For the text-containing cell, return its midpoint in (x, y) coordinate format. 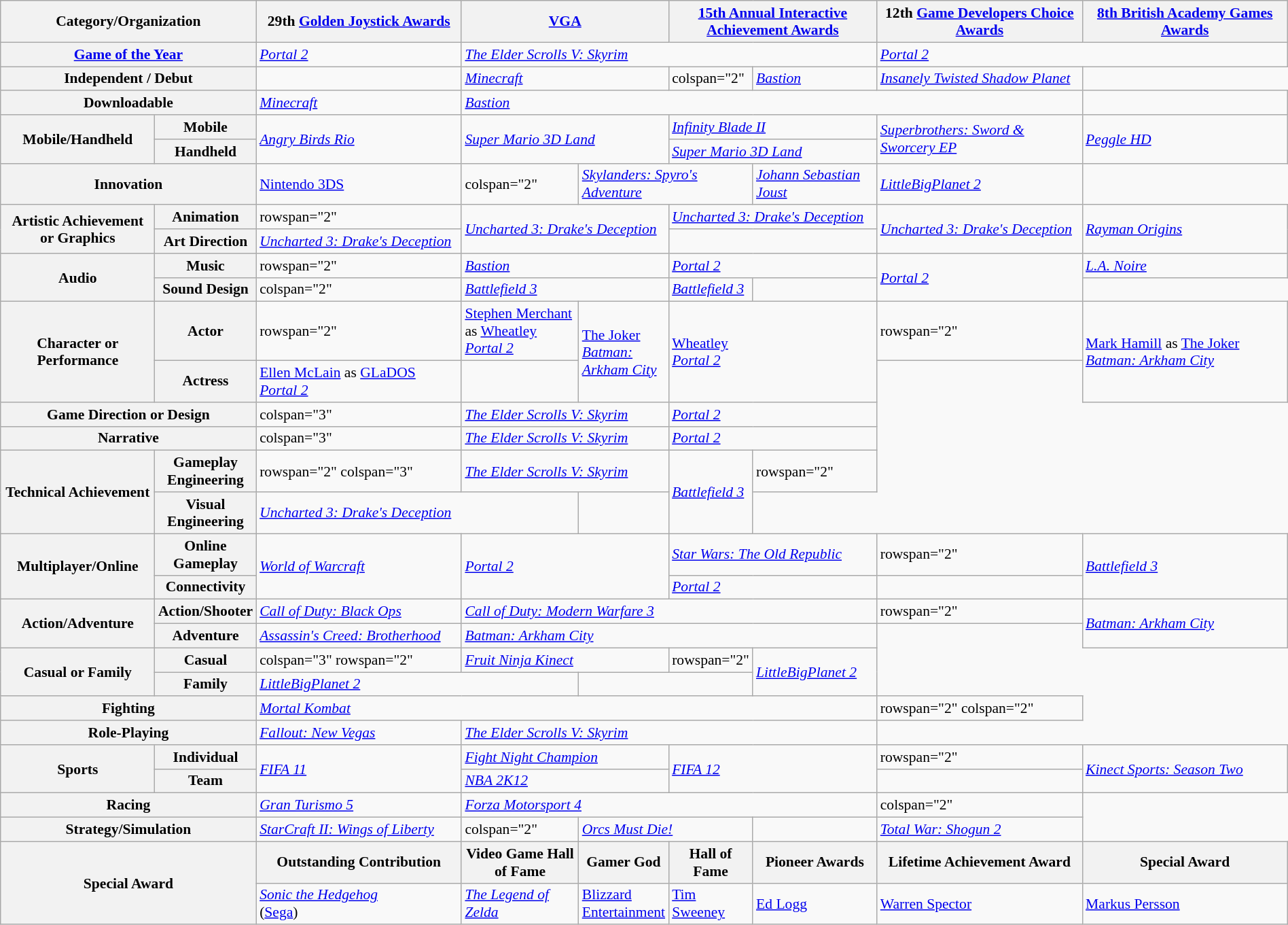
Ed Logg (815, 904)
The JokerBatman: Arkham City (624, 352)
colspan="3" rowspan="2" (359, 660)
Mobile (205, 127)
Game of the Year (128, 54)
Casual (205, 660)
Strategy/Simulation (128, 829)
Johann Sebastian Joust (815, 184)
StarCraft II: Wings of Liberty (359, 829)
Music (205, 265)
Peggle HD (1185, 139)
12th Game Developers Choice Awards (980, 22)
15th Annual Interactive Achievement Awards (773, 22)
Gamer God (624, 862)
Fight Night Champion (565, 756)
Lifetime Achievement Award (980, 862)
Animation (205, 217)
Orcs Must Die! (666, 829)
NBA 2K12 (565, 781)
Hall of Fame (711, 862)
Visual Engineering (205, 512)
Casual or Family (77, 671)
Nintendo 3DS (359, 184)
Action/Adventure (77, 624)
Artistic Achievementor Graphics (77, 228)
Role-Playing (128, 733)
rowspan="2" colspan="3" (359, 472)
Audio (77, 277)
Gran Turismo 5 (359, 805)
Kinect Sports: Season Two (1185, 768)
Independent / Debut (128, 79)
Video Game Hall of Fame (520, 862)
Rayman Origins (1185, 228)
Ellen McLain as GLaDOSPortal 2 (359, 381)
Adventure (205, 635)
Category/Organization (128, 22)
29th Golden Joystick Awards (359, 22)
Outstanding Contribution (359, 862)
Sports (77, 768)
FIFA 11 (359, 768)
Downloadable (128, 103)
Multiplayer/Online (77, 567)
Pioneer Awards (815, 862)
Connectivity (205, 587)
8th British Academy Games Awards (1185, 22)
World of Warcraft (359, 567)
Total War: Shogun 2 (980, 829)
Racing (128, 805)
Mortal Kombat (567, 708)
Call of Duty: Modern Warfare 3 (668, 612)
Fighting (128, 708)
Mark Hamill as The JokerBatman: Arkham City (1185, 352)
Action/Shooter (205, 612)
Insanely Twisted Shadow Planet (980, 79)
Stephen Merchant as Wheatley Portal 2 (520, 332)
Fruit Ninja Kinect (565, 660)
Blizzard Entertainment (624, 904)
Forza Motorsport 4 (668, 805)
Superbrothers: Sword & Sworcery EP (980, 139)
FIFA 12 (773, 768)
Call of Duty: Black Ops (359, 612)
rowspan="2" colspan="2" (980, 708)
Team (205, 781)
Gameplay Engineering (205, 472)
Family (205, 684)
Star Wars: The Old Republic (773, 555)
Skylanders: Spyro's Adventure (666, 184)
Character or Performance (77, 352)
Markus Persson (1185, 904)
Mobile/Handheld (77, 139)
Fallout: New Vegas (359, 733)
Handheld (205, 151)
Assassin's Creed: Brotherhood (359, 635)
Game Direction or Design (128, 414)
Individual (205, 756)
Online Gameplay (205, 555)
Infinity Blade II (773, 127)
Narrative (128, 438)
Warren Spector (980, 904)
Angry Birds Rio (359, 139)
Sound Design (205, 290)
VGA (565, 22)
Technical Achievement (77, 492)
Innovation (128, 184)
WheatleyPortal 2 (773, 352)
The Legend of Zelda (520, 904)
Sonic the Hedgehog(Sega) (359, 904)
Actor (205, 332)
L.A. Noire (1185, 265)
Tim Sweeney (711, 904)
Art Direction (205, 241)
Actress (205, 381)
